Detect which cell encompasses the target text, then output its [x, y] center coordinate. 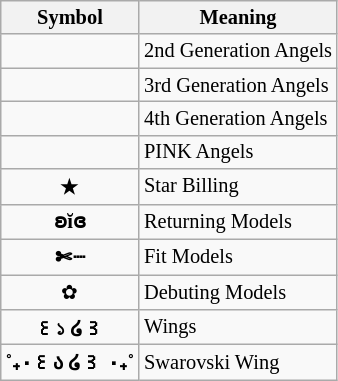
Meaning [238, 17]
★ [70, 186]
✿ [70, 292]
Swarovski Wing [238, 362]
PINK Angels [238, 152]
✄┈ [70, 256]
Returning Models [238, 222]
Fit Models [238, 256]
꒰১ ໒꒱ [70, 326]
Debuting Models [238, 292]
Symbol [70, 17]
ʚĭɞ [70, 222]
Wings [238, 326]
˚₊‧꒰ა ໒꒱ ‧₊˚ [70, 362]
2nd Generation Angels [238, 51]
Star Billing [238, 186]
3rd Generation Angels [238, 85]
4th Generation Angels [238, 118]
